Search for the cell housing the specified text and yield its [x, y] center coordinate. 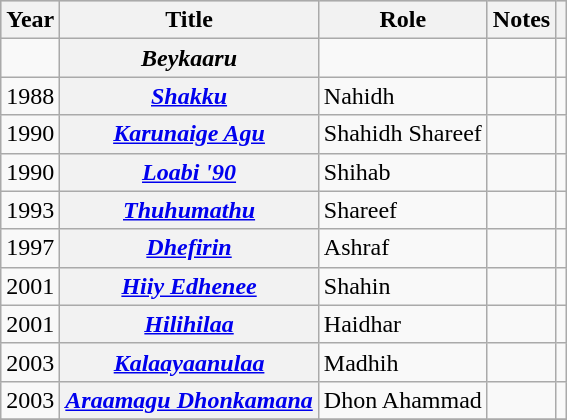
Beykaaru [189, 58]
Shakku [189, 96]
Loabi '90 [189, 172]
Ashraf [402, 248]
Notes [521, 20]
Shareef [402, 210]
Haidhar [402, 324]
1993 [30, 210]
Araamagu Dhonkamana [189, 400]
Role [402, 20]
Hilihilaa [189, 324]
Dhefirin [189, 248]
Madhih [402, 362]
1988 [30, 96]
Nahidh [402, 96]
Thuhumathu [189, 210]
Dhon Ahammad [402, 400]
Karunaige Agu [189, 134]
Shahidh Shareef [402, 134]
Shahin [402, 286]
Shihab [402, 172]
Title [189, 20]
Hiiy Edhenee [189, 286]
1997 [30, 248]
Year [30, 20]
Kalaayaanulaa [189, 362]
